Locate the cell with the specified text and output its [X, Y] center coordinate. 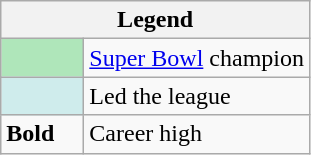
Legend [156, 20]
Led the league [197, 96]
Career high [197, 134]
Bold [42, 134]
Super Bowl champion [197, 58]
